Capture the cell that displays the provided text and extract its [X, Y] central coordinate. 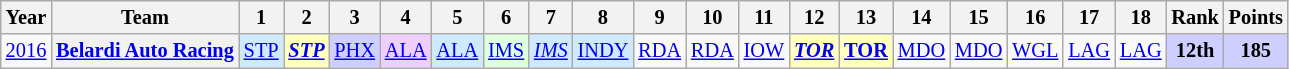
14 [922, 17]
12 [814, 17]
2 [307, 17]
9 [660, 17]
IOW [764, 51]
Belardi Auto Racing [145, 51]
Rank [1194, 17]
13 [866, 17]
2016 [26, 51]
6 [506, 17]
INDY [604, 51]
PHX [354, 51]
1 [262, 17]
15 [978, 17]
5 [457, 17]
11 [764, 17]
4 [406, 17]
WGL [1035, 51]
Points [1256, 17]
185 [1256, 51]
3 [354, 17]
18 [1141, 17]
10 [712, 17]
Year [26, 17]
7 [551, 17]
16 [1035, 17]
Team [145, 17]
12th [1194, 51]
8 [604, 17]
17 [1089, 17]
